Find where the given text appears and provide that cell's center as [X, Y] coordinate. 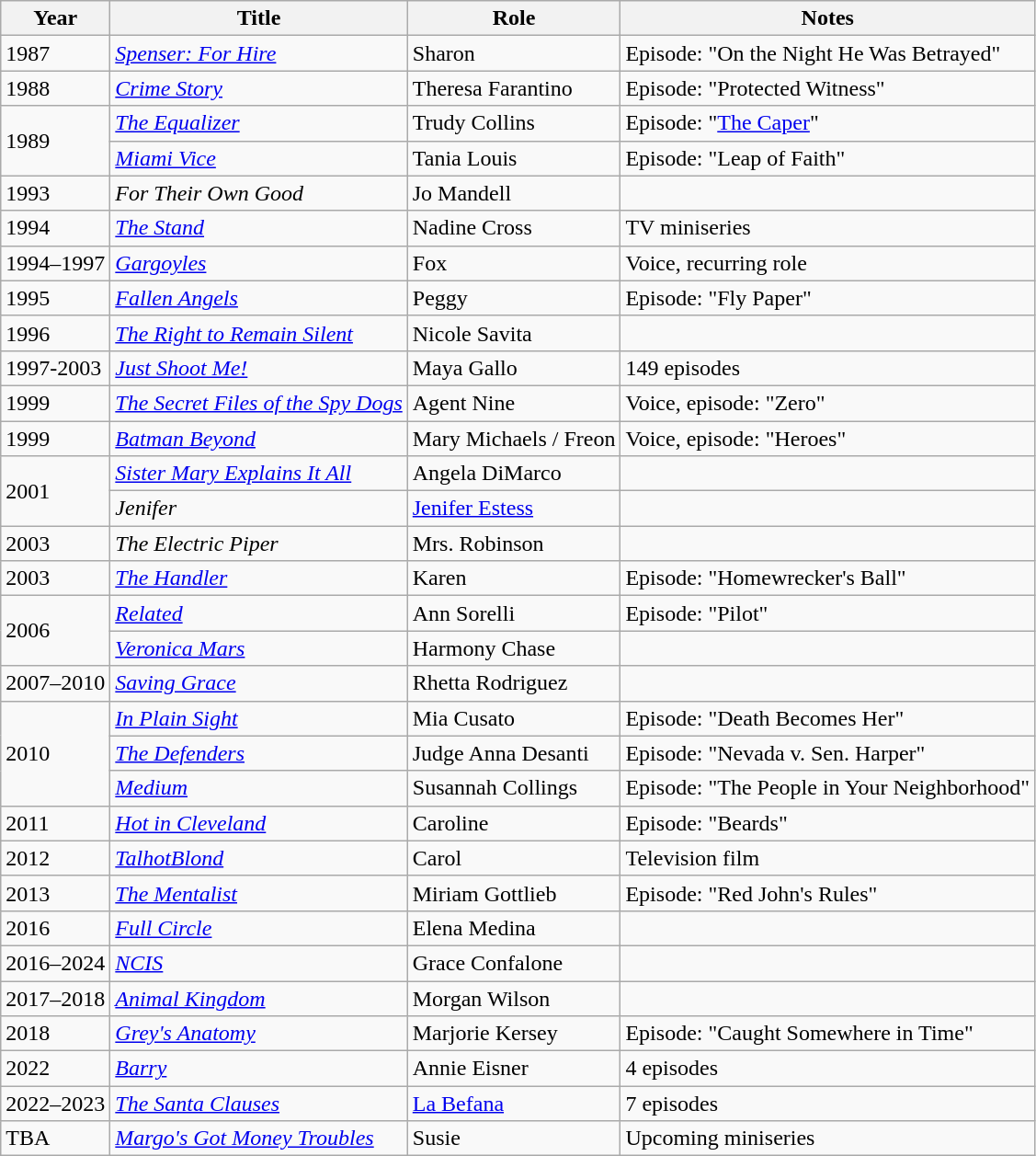
Episode: "Caught Somewhere in Time" [827, 1034]
Mrs. Robinson [514, 544]
2012 [55, 858]
Related [259, 613]
2010 [55, 753]
1993 [55, 193]
In Plain Sight [259, 718]
Caroline [514, 823]
Theresa Farantino [514, 88]
Just Shoot Me! [259, 368]
7 episodes [827, 1104]
2006 [55, 631]
Episode: "On the Night He Was Betrayed" [827, 53]
For Their Own Good [259, 193]
Jo Mandell [514, 193]
Spenser: For Hire [259, 53]
Episode: "Protected Witness" [827, 88]
2017–2018 [55, 998]
Animal Kingdom [259, 998]
Episode: "Red John's Rules" [827, 893]
Episode: "Leap of Faith" [827, 158]
La Befana [514, 1104]
4 episodes [827, 1069]
The Stand [259, 228]
Episode: "Beards" [827, 823]
2018 [55, 1034]
Television film [827, 858]
Gargoyles [259, 263]
Carol [514, 858]
Mary Michaels / Freon [514, 439]
Fallen Angels [259, 298]
TV miniseries [827, 228]
The Handler [259, 578]
Hot in Cleveland [259, 823]
Miami Vice [259, 158]
Miriam Gottlieb [514, 893]
1994 [55, 228]
Fox [514, 263]
Susie [514, 1139]
1994–1997 [55, 263]
Veronica Mars [259, 648]
2011 [55, 823]
Episode: "The Caper" [827, 123]
Mia Cusato [514, 718]
2016–2024 [55, 963]
Upcoming miniseries [827, 1139]
Susannah Collings [514, 788]
Voice, episode: "Heroes" [827, 439]
2013 [55, 893]
Saving Grace [259, 683]
1996 [55, 333]
Episode: "Death Becomes Her" [827, 718]
Role [514, 18]
Agent Nine [514, 403]
Sister Mary Explains It All [259, 474]
Full Circle [259, 928]
The Equalizer [259, 123]
Grace Confalone [514, 963]
2001 [55, 491]
Karen [514, 578]
The Electric Piper [259, 544]
Grey's Anatomy [259, 1034]
Notes [827, 18]
Episode: "Fly Paper" [827, 298]
Jenifer Estess [514, 509]
Harmony Chase [514, 648]
The Right to Remain Silent [259, 333]
1989 [55, 141]
Barry [259, 1069]
Voice, recurring role [827, 263]
Trudy Collins [514, 123]
Nicole Savita [514, 333]
Nadine Cross [514, 228]
1995 [55, 298]
Rhetta Rodriguez [514, 683]
Episode: "Homewrecker's Ball" [827, 578]
1988 [55, 88]
Judge Anna Desanti [514, 753]
Episode: "The People in Your Neighborhood" [827, 788]
Elena Medina [514, 928]
Tania Louis [514, 158]
1987 [55, 53]
The Mentalist [259, 893]
Marjorie Kersey [514, 1034]
Voice, episode: "Zero" [827, 403]
2016 [55, 928]
Batman Beyond [259, 439]
Morgan Wilson [514, 998]
Maya Gallo [514, 368]
Ann Sorelli [514, 613]
NCIS [259, 963]
Medium [259, 788]
2022 [55, 1069]
Year [55, 18]
Crime Story [259, 88]
Sharon [514, 53]
The Defenders [259, 753]
Angela DiMarco [514, 474]
2022–2023 [55, 1104]
The Secret Files of the Spy Dogs [259, 403]
149 episodes [827, 368]
Title [259, 18]
The Santa Clauses [259, 1104]
TalhotBlond [259, 858]
Peggy [514, 298]
TBA [55, 1139]
Annie Eisner [514, 1069]
1997-2003 [55, 368]
Jenifer [259, 509]
Episode: "Nevada v. Sen. Harper" [827, 753]
2007–2010 [55, 683]
Margo's Got Money Troubles [259, 1139]
Episode: "Pilot" [827, 613]
